Extract the (x, y) coordinate from the center of the cell holding the provided text.  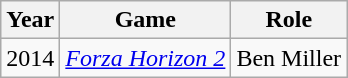
2014 (30, 58)
Ben Miller (289, 58)
Forza Horizon 2 (146, 58)
Role (289, 20)
Year (30, 20)
Game (146, 20)
